Capture the cell that displays the provided text and extract its (x, y) central coordinate. 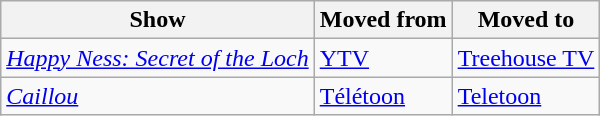
YTV (383, 58)
Moved to (526, 20)
Télétoon (383, 96)
Happy Ness: Secret of the Loch (158, 58)
Caillou (158, 96)
Moved from (383, 20)
Treehouse TV (526, 58)
Teletoon (526, 96)
Show (158, 20)
